From the cell containing the given text, extract its center point as (x, y) coordinate. 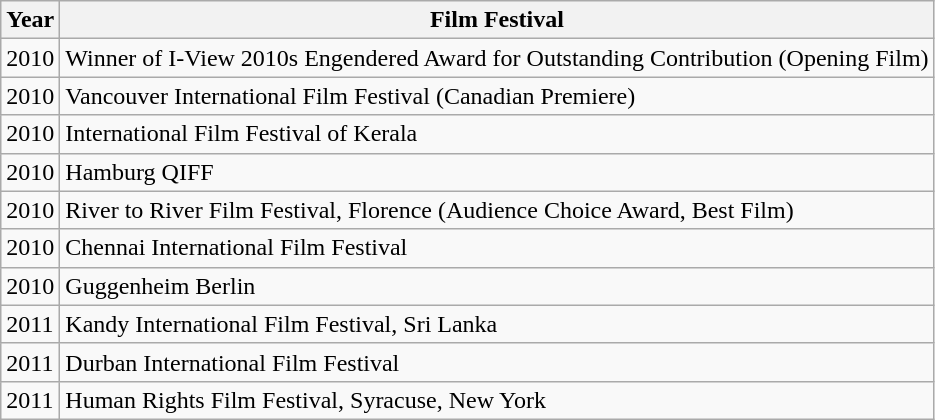
Guggenheim Berlin (497, 286)
River to River Film Festival, Florence (Audience Choice Award, Best Film) (497, 210)
Hamburg QIFF (497, 172)
Human Rights Film Festival, Syracuse, New York (497, 400)
Kandy International Film Festival, Sri Lanka (497, 324)
Film Festival (497, 20)
Durban International Film Festival (497, 362)
Year (30, 20)
International Film Festival of Kerala (497, 134)
Winner of I-View 2010s Engendered Award for Outstanding Contribution (Opening Film) (497, 58)
Chennai International Film Festival (497, 248)
Vancouver International Film Festival (Canadian Premiere) (497, 96)
